Locate the cell with the specified text and output its [X, Y] center coordinate. 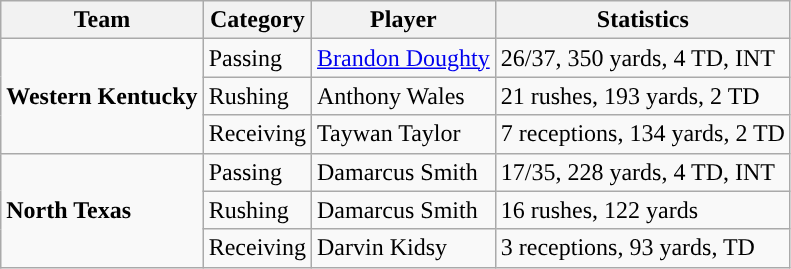
Team [102, 20]
26/37, 350 yards, 4 TD, INT [642, 58]
16 rushes, 122 yards [642, 210]
Player [404, 20]
3 receptions, 93 yards, TD [642, 248]
21 rushes, 193 yards, 2 TD [642, 96]
Western Kentucky [102, 96]
7 receptions, 134 yards, 2 TD [642, 134]
Anthony Wales [404, 96]
Category [257, 20]
17/35, 228 yards, 4 TD, INT [642, 172]
North Texas [102, 210]
Statistics [642, 20]
Taywan Taylor [404, 134]
Darvin Kidsy [404, 248]
Brandon Doughty [404, 58]
